Output the (X, Y) coordinate of the center of the cell containing the given text.  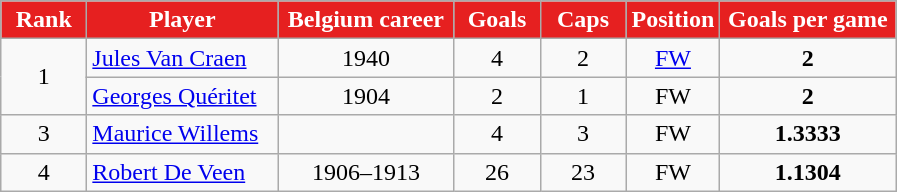
Maurice Willems (182, 134)
Belgium career (366, 20)
1.1304 (808, 172)
1906–1913 (366, 172)
26 (497, 172)
Georges Quéritet (182, 96)
Rank (44, 20)
Goals per game (808, 20)
Robert De Veen (182, 172)
Caps (583, 20)
1940 (366, 58)
Player (182, 20)
Position (673, 20)
23 (583, 172)
Jules Van Craen (182, 58)
Goals (497, 20)
1.3333 (808, 134)
1904 (366, 96)
